Pinpoint the cell where the given text exists, returning its (x, y) midpoint coordinate. 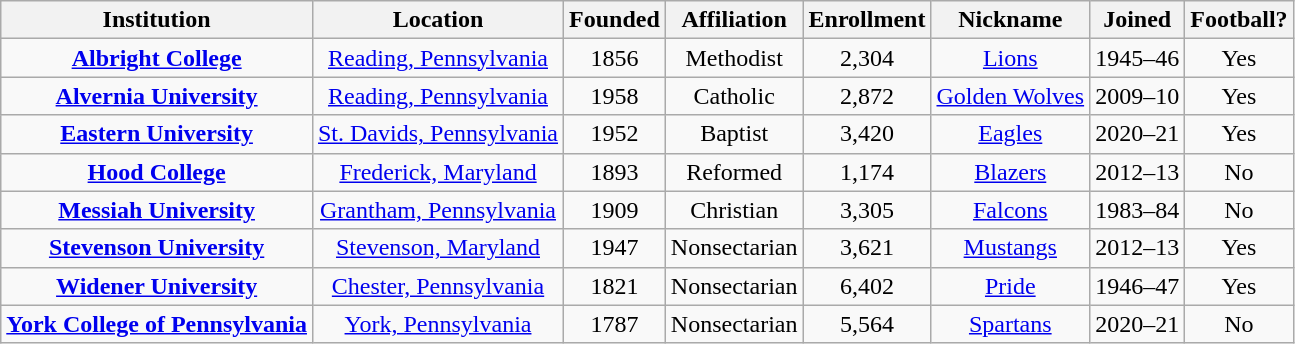
Catholic (734, 96)
1787 (615, 324)
Stevenson University (157, 248)
Messiah University (157, 210)
Lions (1010, 58)
York College of Pennsylvania (157, 324)
2009–10 (1138, 96)
Alvernia University (157, 96)
Founded (615, 20)
Football? (1239, 20)
Eastern University (157, 134)
Christian (734, 210)
Enrollment (867, 20)
Mustangs (1010, 248)
Frederick, Maryland (438, 172)
Pride (1010, 286)
6,402 (867, 286)
Nickname (1010, 20)
Baptist (734, 134)
Joined (1138, 20)
Spartans (1010, 324)
1946–47 (1138, 286)
Widener University (157, 286)
2,304 (867, 58)
Hood College (157, 172)
1856 (615, 58)
3,420 (867, 134)
1909 (615, 210)
Affiliation (734, 20)
Grantham, Pennsylvania (438, 210)
Institution (157, 20)
3,621 (867, 248)
1952 (615, 134)
Chester, Pennsylvania (438, 286)
Falcons (1010, 210)
1983–84 (1138, 210)
1947 (615, 248)
Eagles (1010, 134)
Location (438, 20)
Reformed (734, 172)
St. Davids, Pennsylvania (438, 134)
Stevenson, Maryland (438, 248)
1893 (615, 172)
1945–46 (1138, 58)
York, Pennsylvania (438, 324)
1,174 (867, 172)
Blazers (1010, 172)
1958 (615, 96)
3,305 (867, 210)
5,564 (867, 324)
Methodist (734, 58)
1821 (615, 286)
Albright College (157, 58)
2,872 (867, 96)
Golden Wolves (1010, 96)
